From the cell containing the given text, extract its center point as [X, Y] coordinate. 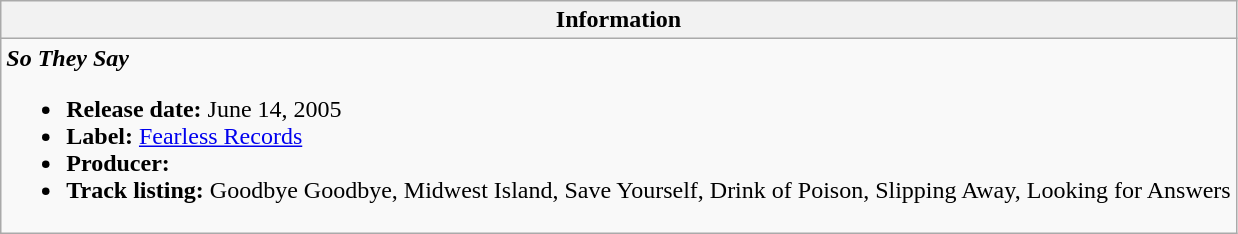
Information [618, 20]
